Find where the given text appears and provide that cell's center as [X, Y] coordinate. 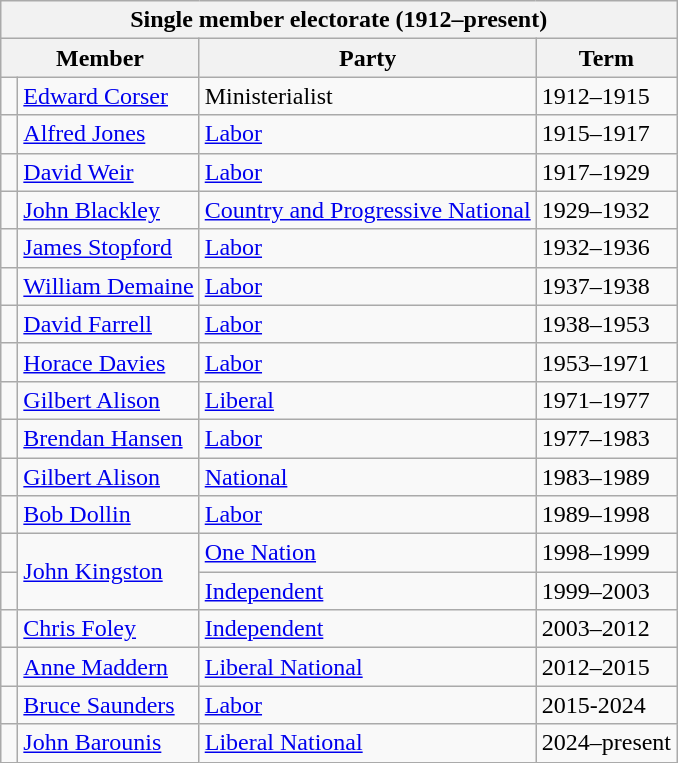
1977–1983 [606, 438]
Ministerialist [368, 96]
David Farrell [108, 324]
1953–1971 [606, 362]
1971–1977 [606, 400]
John Kingston [108, 572]
Horace Davies [108, 362]
Chris Foley [108, 629]
Edward Corser [108, 96]
2003–2012 [606, 629]
1938–1953 [606, 324]
1929–1932 [606, 210]
Member [100, 58]
John Blackley [108, 210]
Bruce Saunders [108, 705]
1932–1936 [606, 248]
Party [368, 58]
1983–1989 [606, 477]
David Weir [108, 172]
2024–present [606, 743]
William Demaine [108, 286]
1998–1999 [606, 553]
1917–1929 [606, 172]
1989–1998 [606, 515]
One Nation [368, 553]
James Stopford [108, 248]
1912–1915 [606, 96]
Brendan Hansen [108, 438]
2015-2024 [606, 705]
Liberal [368, 400]
National [368, 477]
Anne Maddern [108, 667]
Alfred Jones [108, 134]
1999–2003 [606, 591]
Bob Dollin [108, 515]
1937–1938 [606, 286]
2012–2015 [606, 667]
Country and Progressive National [368, 210]
1915–1917 [606, 134]
Term [606, 58]
Single member electorate (1912–present) [339, 20]
John Barounis [108, 743]
